Scan for the cell matching the given text and deliver its (x, y) coordinate at center. 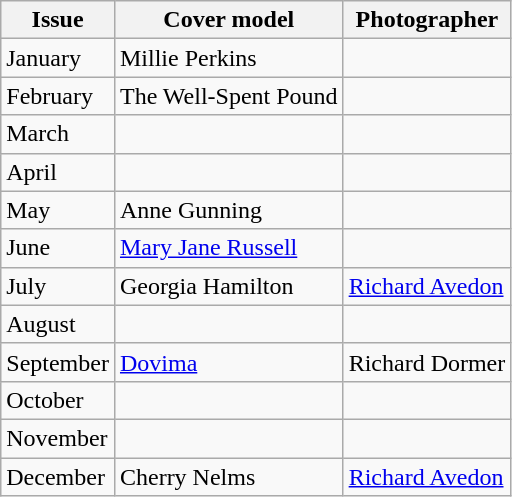
December (58, 477)
The Well-Spent Pound (228, 96)
May (58, 210)
September (58, 362)
Issue (58, 20)
August (58, 324)
June (58, 248)
Richard Dormer (427, 362)
Mary Jane Russell (228, 248)
April (58, 172)
Anne Gunning (228, 210)
November (58, 438)
Cherry Nelms (228, 477)
October (58, 400)
March (58, 134)
July (58, 286)
Dovima (228, 362)
February (58, 96)
Cover model (228, 20)
Photographer (427, 20)
January (58, 58)
Georgia Hamilton (228, 286)
Millie Perkins (228, 58)
